Determine the [X, Y] coordinate at the center of the cell enclosing the given text.  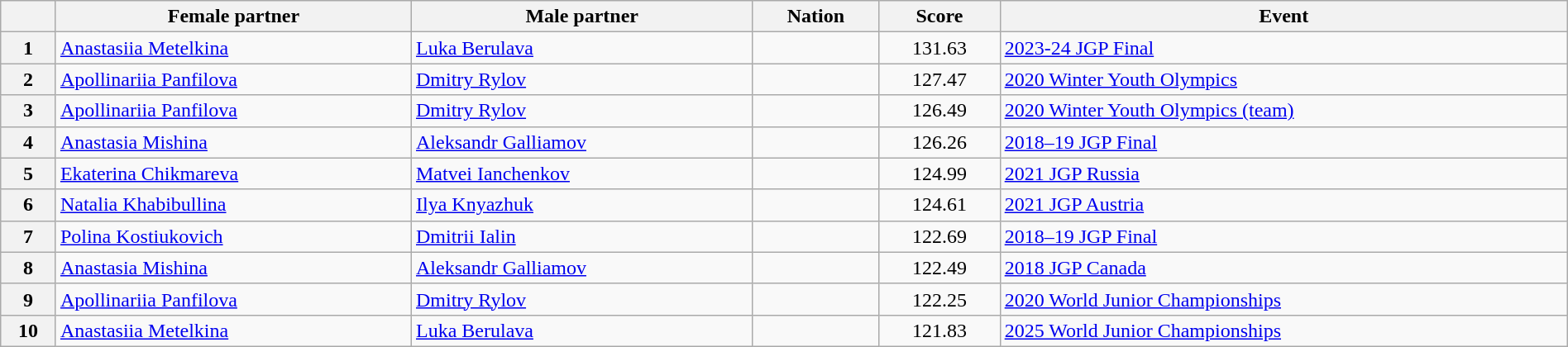
5 [28, 173]
2025 World Junior Championships [1284, 330]
Dmitrii Ialin [581, 236]
2021 JGP Russia [1284, 173]
Natalia Khabibullina [233, 205]
1 [28, 48]
121.83 [939, 330]
2020 Winter Youth Olympics [1284, 79]
7 [28, 236]
Polina Kostiukovich [233, 236]
124.99 [939, 173]
9 [28, 299]
122.49 [939, 268]
2020 World Junior Championships [1284, 299]
Ekaterina Chikmareva [233, 173]
Event [1284, 17]
4 [28, 142]
10 [28, 330]
Nation [815, 17]
127.47 [939, 79]
2 [28, 79]
124.61 [939, 205]
122.25 [939, 299]
131.63 [939, 48]
Male partner [581, 17]
6 [28, 205]
Matvei Ianchenkov [581, 173]
2018 JGP Canada [1284, 268]
3 [28, 111]
2023-24 JGP Final [1284, 48]
126.26 [939, 142]
Score [939, 17]
122.69 [939, 236]
2020 Winter Youth Olympics (team) [1284, 111]
2021 JGP Austria [1284, 205]
Female partner [233, 17]
8 [28, 268]
Ilya Knyazhuk [581, 205]
126.49 [939, 111]
